Return [x, y] of the center of cell containing provided text 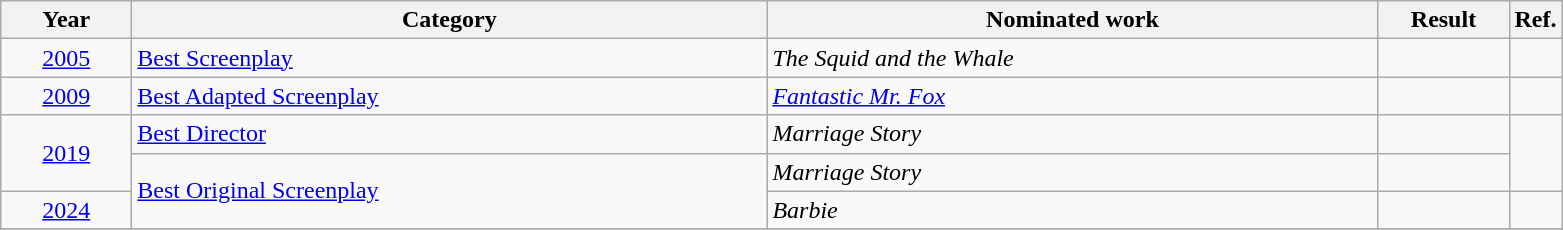
Best Adapted Screenplay [450, 96]
2005 [66, 58]
Best Screenplay [450, 58]
Best Original Screenplay [450, 191]
Fantastic Mr. Fox [1072, 96]
Category [450, 20]
Ref. [1536, 20]
Best Director [450, 134]
The Squid and the Whale [1072, 58]
2009 [66, 96]
Nominated work [1072, 20]
Result [1444, 20]
2024 [66, 210]
Barbie [1072, 210]
Year [66, 20]
2019 [66, 153]
